Extract the [x, y] coordinate from the center of the cell holding the provided text.  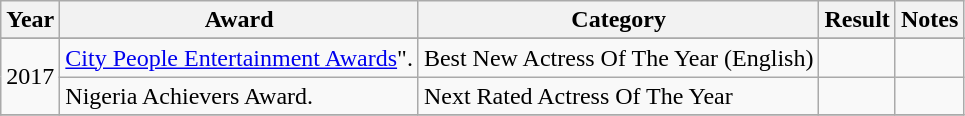
Notes [929, 20]
2017 [30, 77]
Best New Actress Of The Year (English) [618, 58]
Nigeria Achievers Award. [240, 96]
Result [857, 20]
Year [30, 20]
Next Rated Actress Of The Year [618, 96]
Award [240, 20]
City People Entertainment Awards". [240, 58]
Category [618, 20]
